Capture the cell that displays the provided text and extract its (X, Y) central coordinate. 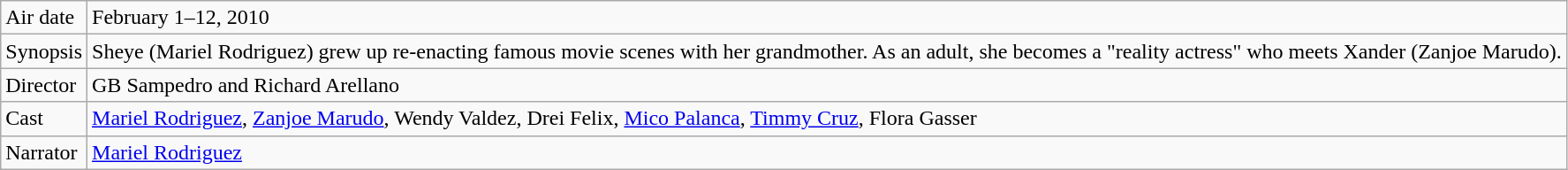
February 1–12, 2010 (827, 18)
Narrator (44, 152)
Mariel Rodriguez, Zanjoe Marudo, Wendy Valdez, Drei Felix, Mico Palanca, Timmy Cruz, Flora Gasser (827, 119)
Director (44, 85)
Mariel Rodriguez (827, 152)
Cast (44, 119)
GB Sampedro and Richard Arellano (827, 85)
Air date (44, 18)
Synopsis (44, 51)
